Scan for the cell matching the given text and deliver its [x, y] coordinate at center. 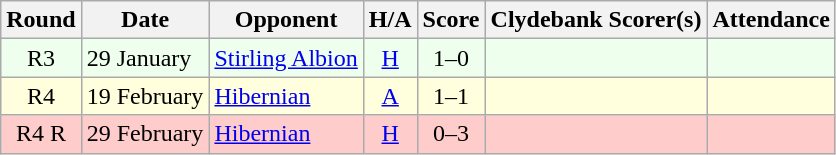
Clydebank Scorer(s) [596, 20]
1–1 [451, 96]
R3 [41, 58]
0–3 [451, 134]
A [390, 96]
R4 R [41, 134]
Date [145, 20]
Stirling Albion [286, 58]
29 January [145, 58]
H/A [390, 20]
29 February [145, 134]
Round [41, 20]
Opponent [286, 20]
Score [451, 20]
Attendance [771, 20]
19 February [145, 96]
R4 [41, 96]
1–0 [451, 58]
